Detect which cell encompasses the target text, then output its (x, y) center coordinate. 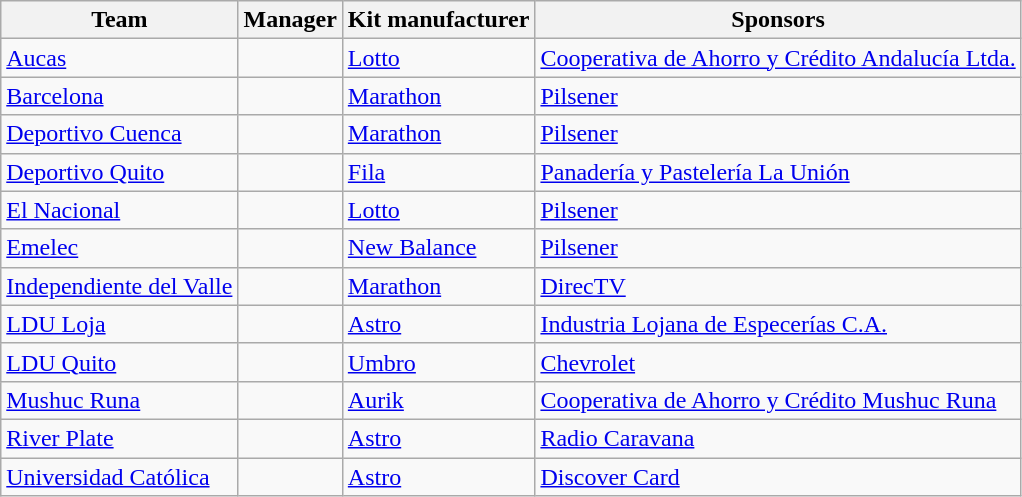
Cooperativa de Ahorro y Crédito Andalucía Ltda. (778, 58)
Panadería y Pastelería La Unión (778, 172)
Kit manufacturer (438, 20)
Sponsors (778, 20)
Fila (438, 172)
Team (120, 20)
Aurik (438, 400)
Cooperativa de Ahorro y Crédito Mushuc Runa (778, 400)
Umbro (438, 362)
Mushuc Runa (120, 400)
Deportivo Cuenca (120, 134)
DirecTV (778, 286)
Deportivo Quito (120, 172)
Independiente del Valle (120, 286)
New Balance (438, 248)
Emelec (120, 248)
Industria Lojana de Especerías C.A. (778, 324)
Radio Caravana (778, 438)
Barcelona (120, 96)
Aucas (120, 58)
El Nacional (120, 210)
Manager (290, 20)
LDU Quito (120, 362)
River Plate (120, 438)
Discover Card (778, 477)
Universidad Católica (120, 477)
Chevrolet (778, 362)
LDU Loja (120, 324)
